Scan for the cell matching the given text and deliver its (X, Y) coordinate at center. 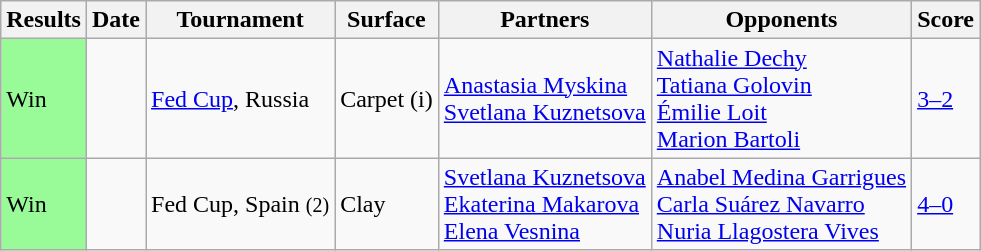
Score (946, 20)
Fed Cup, Spain (2) (240, 204)
4–0 (946, 204)
Surface (387, 20)
Anastasia Myskina Svetlana Kuznetsova (544, 98)
Tournament (240, 20)
Svetlana Kuznetsova Ekaterina Makarova Elena Vesnina (544, 204)
Anabel Medina Garrigues Carla Suárez Navarro Nuria Llagostera Vives (781, 204)
Opponents (781, 20)
Date (116, 20)
Clay (387, 204)
Carpet (i) (387, 98)
Nathalie Dechy Tatiana Golovin Émilie Loit Marion Bartoli (781, 98)
3–2 (946, 98)
Partners (544, 20)
Results (44, 20)
Fed Cup, Russia (240, 98)
